Identify which cell holds the provided text, then report its [x, y] central coordinate. 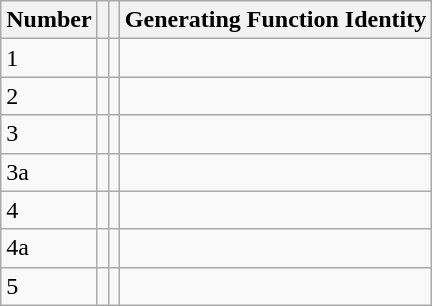
1 [49, 58]
4 [49, 210]
3 [49, 134]
Number [49, 20]
2 [49, 96]
4a [49, 248]
Generating Function Identity [275, 20]
5 [49, 286]
3a [49, 172]
